From the cell containing the given text, extract its center point as [x, y] coordinate. 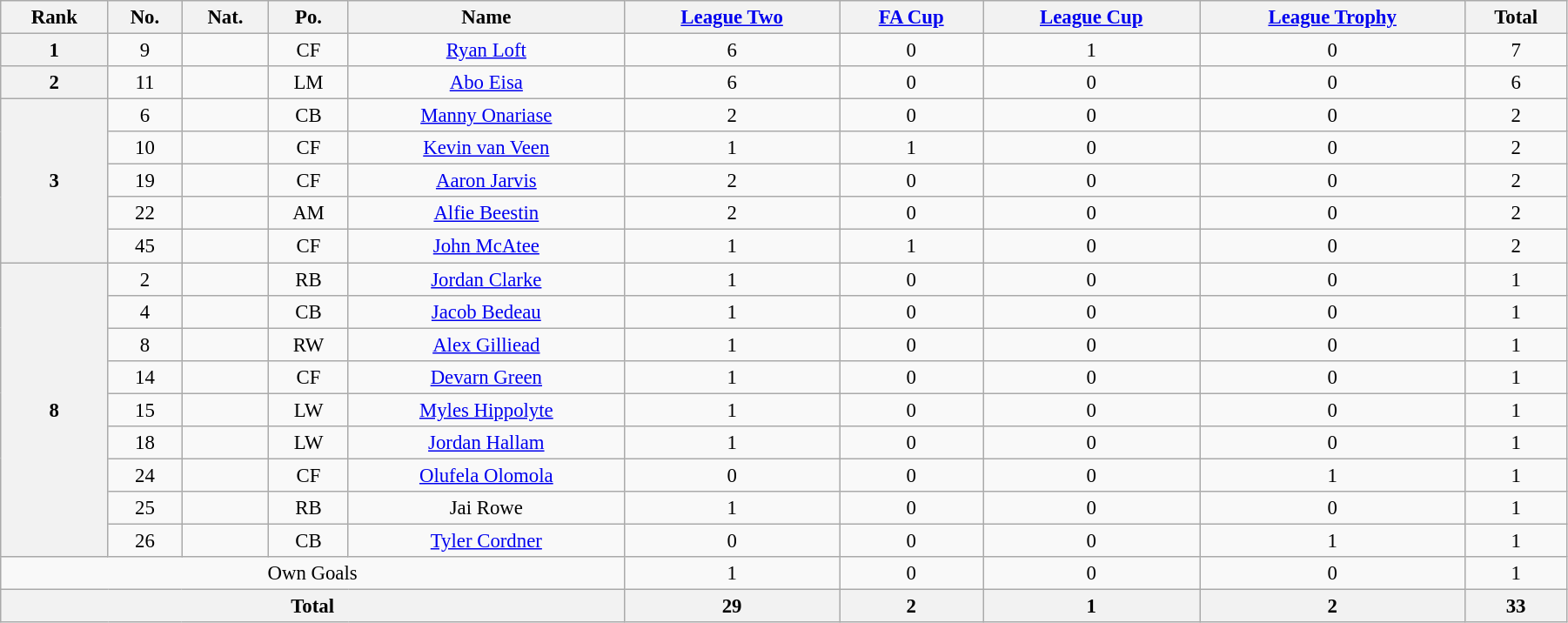
Rank [54, 17]
Tyler Cordner [486, 540]
FA Cup [912, 17]
AM [308, 213]
Abo Eisa [486, 83]
No. [144, 17]
Nat. [225, 17]
Jacob Bedeau [486, 311]
25 [144, 508]
Name [486, 17]
Own Goals [313, 573]
League Trophy [1333, 17]
Aaron Jarvis [486, 181]
Olufela Olomola [486, 475]
Ryan Loft [486, 50]
7 [1516, 50]
29 [731, 606]
Alex Gilliead [486, 345]
11 [144, 83]
John McAtee [486, 246]
9 [144, 50]
League Cup [1091, 17]
Alfie Beestin [486, 213]
Myles Hippolyte [486, 410]
26 [144, 540]
Kevin van Veen [486, 148]
RW [308, 345]
Devarn Green [486, 377]
19 [144, 181]
Jordan Hallam [486, 443]
15 [144, 410]
33 [1516, 606]
Po. [308, 17]
Jai Rowe [486, 508]
3 [54, 181]
League Two [731, 17]
Manny Onariase [486, 116]
10 [144, 148]
45 [144, 246]
24 [144, 475]
4 [144, 311]
LM [308, 83]
22 [144, 213]
Jordan Clarke [486, 279]
18 [144, 443]
14 [144, 377]
